Provide the (X, Y) coordinate of the cell's center where the given text is located.  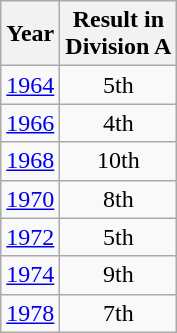
1970 (30, 199)
10th (118, 161)
7th (118, 313)
4th (118, 123)
Year (30, 34)
1978 (30, 313)
1968 (30, 161)
Result inDivision A (118, 34)
1972 (30, 237)
1966 (30, 123)
1974 (30, 275)
9th (118, 275)
8th (118, 199)
1964 (30, 85)
